Detect which cell encompasses the target text, then output its [x, y] center coordinate. 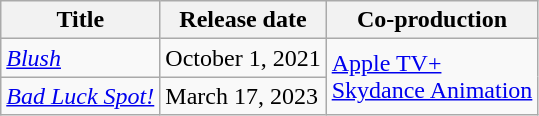
Release date [243, 20]
Bad Luck Spot! [80, 96]
Blush [80, 58]
Co-production [432, 20]
March 17, 2023 [243, 96]
Title [80, 20]
Apple TV+ Skydance Animation [432, 77]
October 1, 2021 [243, 58]
